Find where the given text appears and provide that cell's center as (X, Y) coordinate. 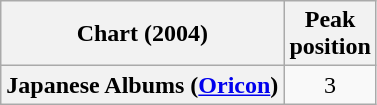
Japanese Albums (Oricon) (142, 85)
Peakposition (330, 34)
Chart (2004) (142, 34)
3 (330, 85)
